Capture the cell that displays the provided text and extract its [x, y] central coordinate. 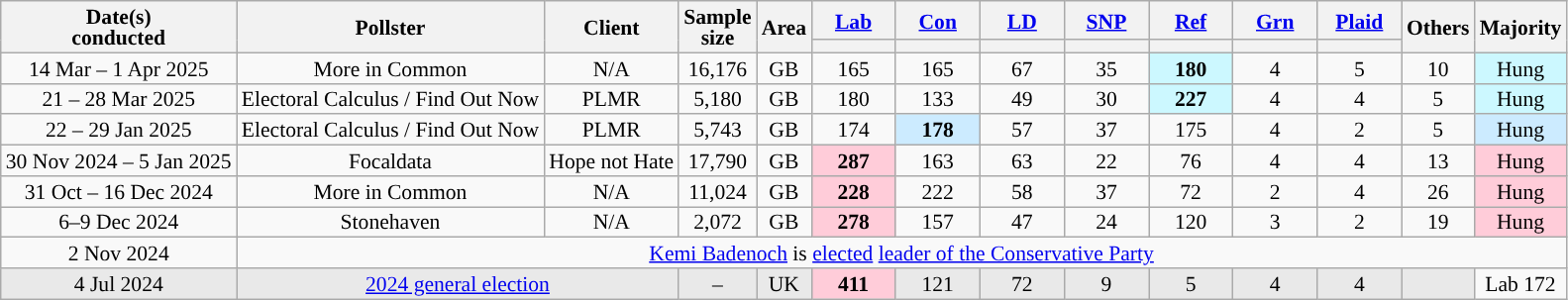
2 Nov 2024 [119, 253]
Samplesize [717, 27]
35 [1105, 67]
411 [854, 283]
49 [1022, 99]
Focaldata [390, 160]
21 – 28 Mar 2025 [119, 99]
5,180 [717, 99]
19 [1438, 222]
278 [854, 222]
10 [1438, 67]
Plaid [1359, 20]
17,790 [717, 160]
14 Mar – 1 Apr 2025 [119, 67]
157 [937, 222]
227 [1191, 99]
175 [1191, 131]
163 [937, 160]
178 [937, 131]
13 [1438, 160]
222 [937, 192]
Kemi Badenoch is elected leader of the Conservative Party [901, 253]
31 Oct – 16 Dec 2024 [119, 192]
Others [1438, 27]
22 – 29 Jan 2025 [119, 131]
58 [1022, 192]
57 [1022, 131]
121 [937, 283]
67 [1022, 67]
LD [1022, 20]
16,176 [717, 67]
6–9 Dec 2024 [119, 222]
Con [937, 20]
9 [1105, 283]
133 [937, 99]
22 [1105, 160]
Majority [1521, 27]
76 [1191, 160]
5,743 [717, 131]
SNP [1105, 20]
63 [1022, 160]
Hope not Hate [611, 160]
26 [1438, 192]
UK [784, 283]
24 [1105, 222]
11,024 [717, 192]
Stonehaven [390, 222]
Lab 172 [1521, 283]
30 [1105, 99]
47 [1022, 222]
Grn [1276, 20]
287 [854, 160]
174 [854, 131]
Area [784, 27]
30 Nov 2024 – 5 Jan 2025 [119, 160]
Date(s)conducted [119, 27]
Ref [1191, 20]
Pollster [390, 27]
2,072 [717, 222]
Client [611, 27]
3 [1276, 222]
4 Jul 2024 [119, 283]
120 [1191, 222]
228 [854, 192]
Lab [854, 20]
– [717, 283]
2024 general election [458, 283]
